Output the (x, y) coordinate of the center of the cell containing the given text.  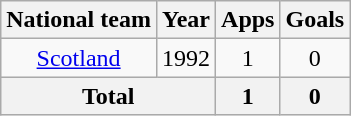
Scotland (79, 58)
Total (108, 96)
Apps (248, 20)
National team (79, 20)
Year (186, 20)
Goals (315, 20)
1992 (186, 58)
